Output the [X, Y] coordinate of the center of the cell containing the given text.  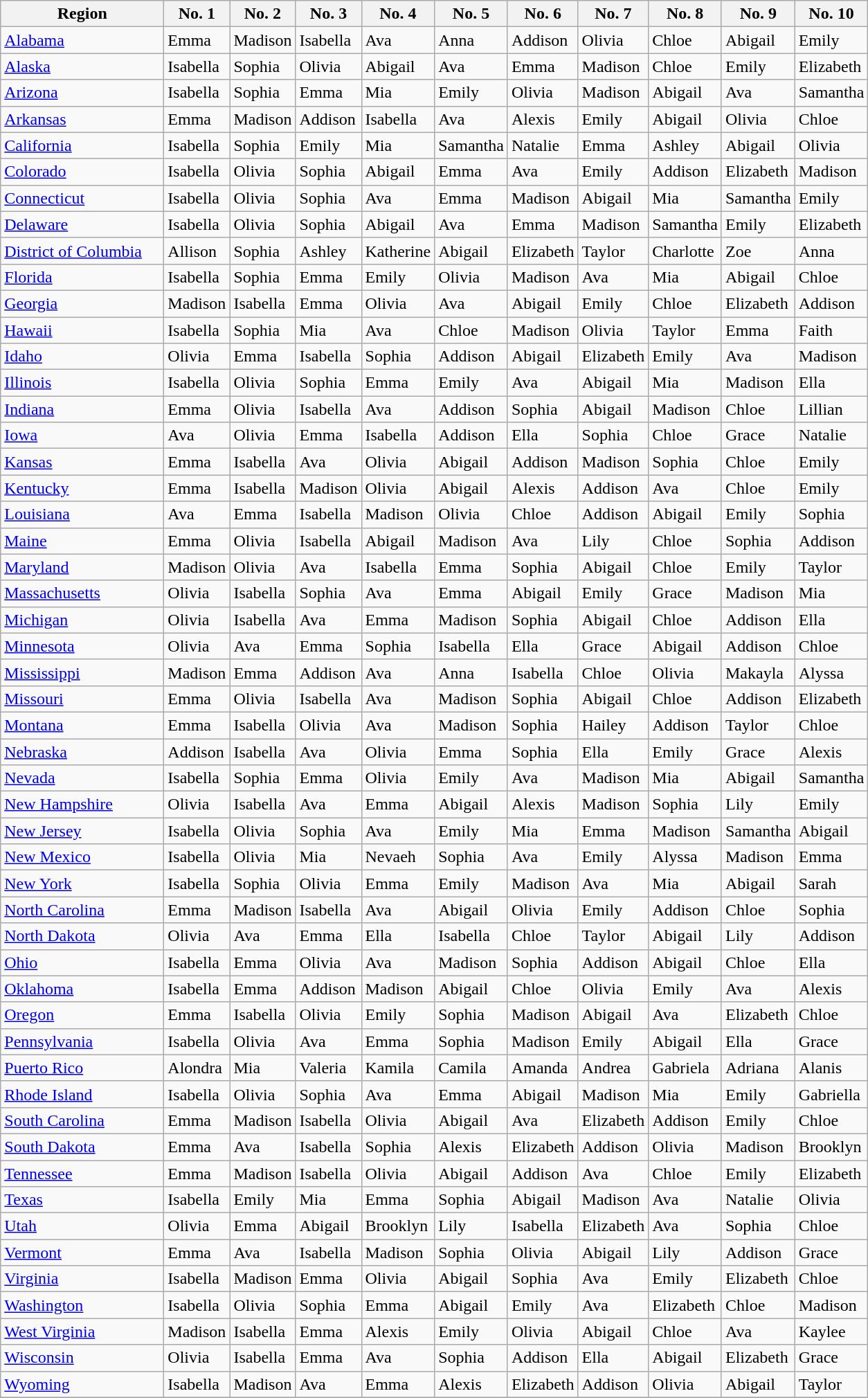
Minnesota [82, 646]
Gabriella [831, 1094]
Sarah [831, 884]
Alanis [831, 1068]
Makayla [758, 672]
Kentucky [82, 488]
Hawaii [82, 330]
Utah [82, 1226]
New York [82, 884]
New Mexico [82, 857]
Kamila [398, 1068]
Washington [82, 1305]
Amanda [543, 1068]
Allison [197, 251]
Charlotte [685, 251]
Oregon [82, 1015]
Hailey [613, 725]
Andrea [613, 1068]
Arizona [82, 93]
New Hampshire [82, 805]
No. 5 [471, 14]
Alondra [197, 1068]
No. 3 [328, 14]
Indiana [82, 409]
West Virginia [82, 1332]
Nevada [82, 778]
Wyoming [82, 1384]
Puerto Rico [82, 1068]
Adriana [758, 1068]
Texas [82, 1200]
Alabama [82, 40]
No. 6 [543, 14]
Zoe [758, 251]
Georgia [82, 303]
Katherine [398, 251]
Illinois [82, 383]
Vermont [82, 1253]
Rhode Island [82, 1094]
Montana [82, 725]
Colorado [82, 172]
California [82, 145]
No. 8 [685, 14]
Connecticut [82, 198]
Florida [82, 277]
New Jersey [82, 831]
Valeria [328, 1068]
Maine [82, 541]
Maryland [82, 567]
Arkansas [82, 119]
No. 2 [263, 14]
District of Columbia [82, 251]
Lillian [831, 409]
No. 7 [613, 14]
Idaho [82, 357]
Louisiana [82, 514]
Mississippi [82, 672]
No. 9 [758, 14]
Nebraska [82, 751]
Virginia [82, 1279]
Missouri [82, 699]
No. 1 [197, 14]
Tennessee [82, 1174]
Ohio [82, 962]
South Dakota [82, 1147]
No. 10 [831, 14]
Region [82, 14]
Michigan [82, 620]
North Carolina [82, 910]
Kaylee [831, 1332]
Faith [831, 330]
Oklahoma [82, 989]
Delaware [82, 224]
Pennsylvania [82, 1041]
Kansas [82, 462]
Iowa [82, 436]
Camila [471, 1068]
Gabriela [685, 1068]
Wisconsin [82, 1358]
North Dakota [82, 936]
South Carolina [82, 1120]
Alaska [82, 66]
Massachusetts [82, 593]
Nevaeh [398, 857]
No. 4 [398, 14]
